Determine the [x, y] coordinate at the center of the cell enclosing the given text.  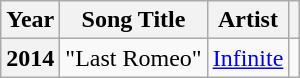
"Last Romeo" [134, 58]
Infinite [248, 58]
Song Title [134, 20]
2014 [30, 58]
Artist [248, 20]
Year [30, 20]
